Return [x, y] of the center of cell containing provided text 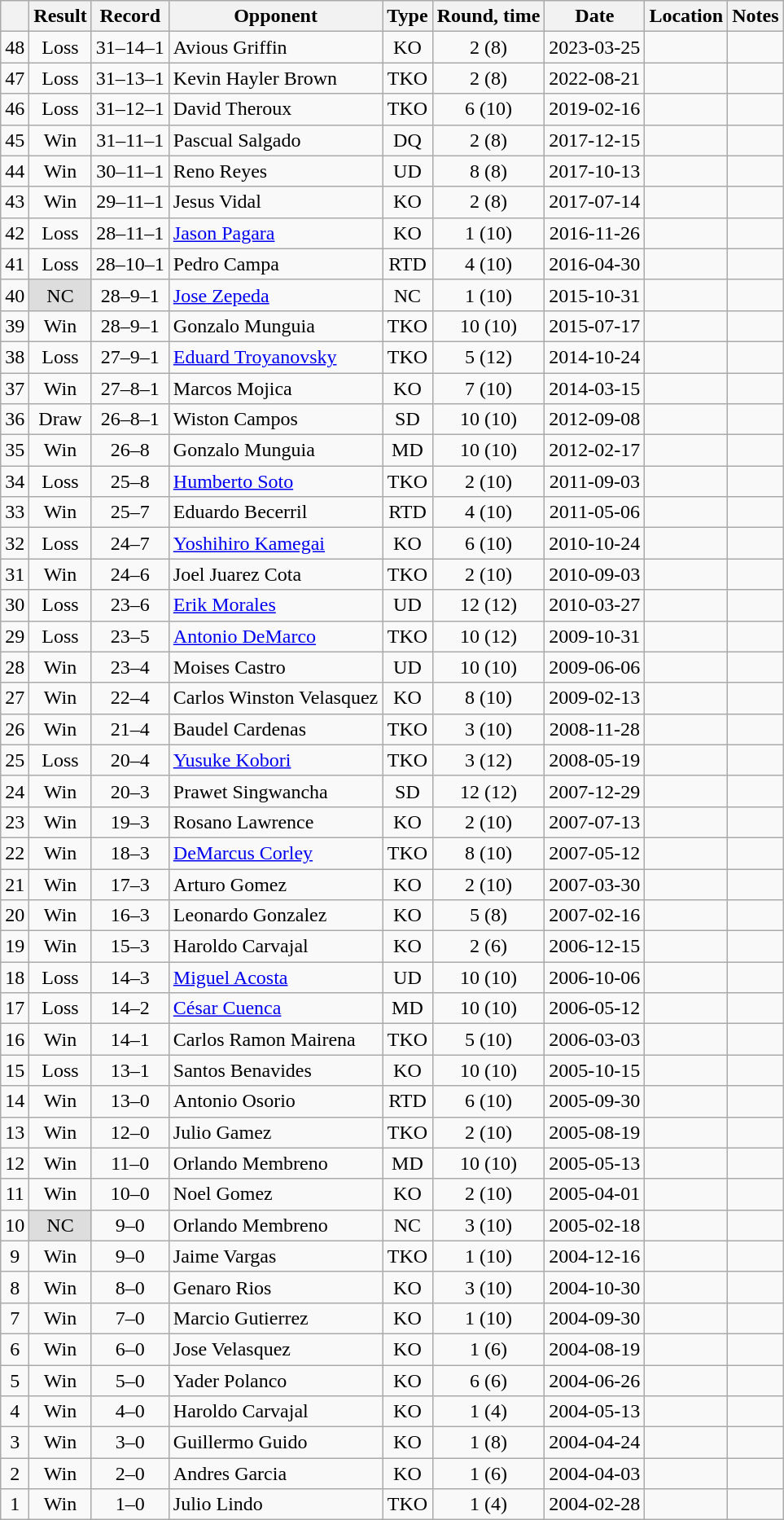
Yusuke Kobori [275, 760]
Yoshihiro Kamegai [275, 543]
28–10–1 [130, 264]
DQ [407, 140]
Reno Reyes [275, 171]
3 [15, 1443]
31–14–1 [130, 47]
13–0 [130, 1101]
2015-10-31 [594, 295]
Eduardo Becerril [275, 512]
23–6 [130, 605]
2008-11-28 [594, 729]
2016-04-30 [594, 264]
2022-08-21 [594, 78]
2004-05-13 [594, 1412]
2014-03-15 [594, 389]
7 [15, 1318]
10–0 [130, 1194]
Marcio Gutierrez [275, 1318]
2007-02-16 [594, 916]
Jesus Vidal [275, 202]
2007-07-13 [594, 822]
30 [15, 605]
2009-06-06 [594, 667]
1 (8) [488, 1443]
31–12–1 [130, 109]
2017-07-14 [594, 202]
David Theroux [275, 109]
2007-12-29 [594, 791]
2007-03-30 [594, 884]
7–0 [130, 1318]
Yader Polanco [275, 1381]
Kevin Hayler Brown [275, 78]
21 [15, 884]
2007-05-12 [594, 853]
4 [15, 1412]
2005-08-19 [594, 1132]
20 [15, 916]
Andres Garcia [275, 1474]
Rosano Lawrence [275, 822]
7 (10) [488, 389]
2004-06-26 [594, 1381]
2012-02-17 [594, 450]
5 (10) [488, 1039]
2011-09-03 [594, 481]
Antonio DeMarco [275, 636]
20–4 [130, 760]
12–0 [130, 1132]
2 (6) [488, 947]
22–4 [130, 698]
2006-05-12 [594, 1008]
30–11–1 [130, 171]
2010-09-03 [594, 574]
Pascual Salgado [275, 140]
23–4 [130, 667]
2009-10-31 [594, 636]
29–11–1 [130, 202]
2017-10-13 [594, 171]
2019-02-16 [594, 109]
Avious Griffin [275, 47]
32 [15, 543]
17 [15, 1008]
8–0 [130, 1287]
Carlos Ramon Mairena [275, 1039]
Jose Zepeda [275, 295]
14 [15, 1101]
Marcos Mojica [275, 389]
2009-02-13 [594, 698]
31 [15, 574]
44 [15, 171]
13 [15, 1132]
3–0 [130, 1443]
25–7 [130, 512]
24 [15, 791]
2–0 [130, 1474]
Humberto Soto [275, 481]
2004-12-16 [594, 1256]
2006-03-03 [594, 1039]
2005-05-13 [594, 1163]
Julio Lindo [275, 1505]
2006-10-06 [594, 977]
25 [15, 760]
Arturo Gomez [275, 884]
6 [15, 1349]
Genaro Rios [275, 1287]
33 [15, 512]
Julio Gamez [275, 1132]
34 [15, 481]
26–8 [130, 450]
2006-12-15 [594, 947]
Santos Benavides [275, 1070]
43 [15, 202]
2008-05-19 [594, 760]
Guillermo Guido [275, 1443]
2004-08-19 [594, 1349]
17–3 [130, 884]
Pedro Campa [275, 264]
23 [15, 822]
23–5 [130, 636]
Joel Juarez Cota [275, 574]
1 [15, 1505]
47 [15, 78]
37 [15, 389]
36 [15, 420]
26 [15, 729]
15–3 [130, 947]
Wiston Campos [275, 420]
2004-09-30 [594, 1318]
2011-05-06 [594, 512]
45 [15, 140]
César Cuenca [275, 1008]
Draw [60, 420]
38 [15, 357]
Eduard Troyanovsky [275, 357]
Opponent [275, 16]
11 [15, 1194]
14–3 [130, 977]
11–0 [130, 1163]
27–9–1 [130, 357]
8 (8) [488, 171]
22 [15, 853]
Jaime Vargas [275, 1256]
29 [15, 636]
12 [15, 1163]
24–7 [130, 543]
18–3 [130, 853]
Record [130, 16]
2005-02-18 [594, 1225]
28 [15, 667]
6–0 [130, 1349]
1–0 [130, 1505]
19–3 [130, 822]
3 (12) [488, 760]
35 [15, 450]
Jose Velasquez [275, 1349]
Miguel Acosta [275, 977]
14–1 [130, 1039]
2005-09-30 [594, 1101]
39 [15, 326]
Leonardo Gonzalez [275, 916]
Antonio Osorio [275, 1101]
Erik Morales [275, 605]
10 (12) [488, 636]
Round, time [488, 16]
42 [15, 233]
15 [15, 1070]
2004-04-03 [594, 1474]
5–0 [130, 1381]
Baudel Cardenas [275, 729]
26–8–1 [130, 420]
18 [15, 977]
Type [407, 16]
5 (8) [488, 916]
2005-04-01 [594, 1194]
24–6 [130, 574]
41 [15, 264]
14–2 [130, 1008]
2010-03-27 [594, 605]
Jason Pagara [275, 233]
4–0 [130, 1412]
Notes [756, 16]
2005-10-15 [594, 1070]
31–13–1 [130, 78]
Moises Castro [275, 667]
13–1 [130, 1070]
20–3 [130, 791]
Prawet Singwancha [275, 791]
16–3 [130, 916]
9 [15, 1256]
40 [15, 295]
Noel Gomez [275, 1194]
2010-10-24 [594, 543]
2017-12-15 [594, 140]
2014-10-24 [594, 357]
6 (6) [488, 1381]
2016-11-26 [594, 233]
28–11–1 [130, 233]
Result [60, 16]
2023-03-25 [594, 47]
16 [15, 1039]
31–11–1 [130, 140]
2004-10-30 [594, 1287]
5 (12) [488, 357]
8 [15, 1287]
21–4 [130, 729]
2012-09-08 [594, 420]
27 [15, 698]
19 [15, 947]
2004-02-28 [594, 1505]
2004-04-24 [594, 1443]
DeMarcus Corley [275, 853]
25–8 [130, 481]
Date [594, 16]
46 [15, 109]
2 [15, 1474]
5 [15, 1381]
48 [15, 47]
Location [686, 16]
2015-07-17 [594, 326]
10 [15, 1225]
27–8–1 [130, 389]
Carlos Winston Velasquez [275, 698]
